Scan for the cell matching the given text and deliver its [x, y] coordinate at center. 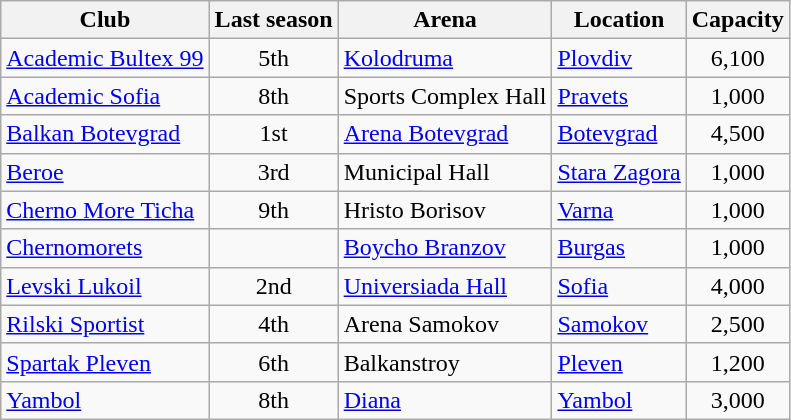
Rilski Sportist [105, 324]
Pleven [619, 362]
4th [274, 324]
9th [274, 210]
Sofia [619, 286]
5th [274, 58]
Capacity [738, 20]
Last season [274, 20]
Sports Complex Hall [445, 96]
2nd [274, 286]
Academic Bultex 99 [105, 58]
Arena Samokov [445, 324]
Location [619, 20]
1st [274, 134]
Diana [445, 400]
4,500 [738, 134]
Pravets [619, 96]
Botevgrad [619, 134]
6,100 [738, 58]
Samokov [619, 324]
Boycho Branzov [445, 248]
Hristo Borisov [445, 210]
Arena Botevgrad [445, 134]
Varna [619, 210]
Club [105, 20]
Plovdiv [619, 58]
4,000 [738, 286]
Municipal Hall [445, 172]
Stara Zagora [619, 172]
Levski Lukoil [105, 286]
6th [274, 362]
Balkan Botevgrad [105, 134]
3rd [274, 172]
Arena [445, 20]
Universiada Hall [445, 286]
Kolodruma [445, 58]
Burgas [619, 248]
Spartak Pleven [105, 362]
Cherno More Ticha [105, 210]
3,000 [738, 400]
Chernomorets [105, 248]
Beroe [105, 172]
Academic Sofia [105, 96]
1,200 [738, 362]
2,500 [738, 324]
Balkanstroy [445, 362]
